Extract the (x, y) coordinate from the center of the cell holding the provided text.  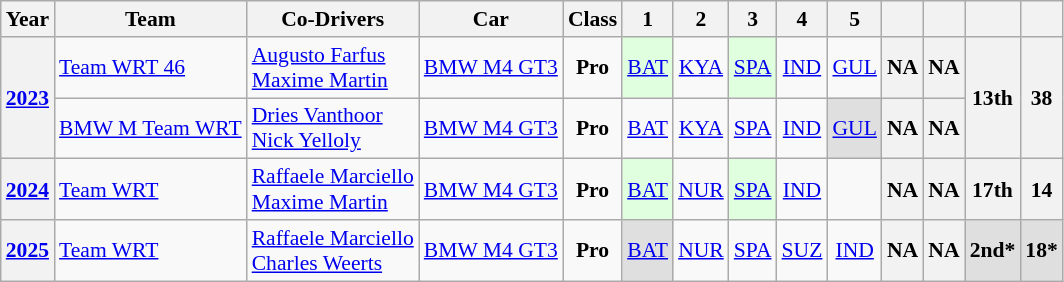
4 (802, 19)
17th (993, 190)
14 (1042, 190)
BMW M Team WRT (150, 128)
13th (993, 98)
Car (491, 19)
Class (592, 19)
Raffaele Marciello Charles Weerts (333, 250)
2024 (28, 190)
Dries Vanthoor Nick Yelloly (333, 128)
2nd* (993, 250)
Raffaele Marciello Maxime Martin (333, 190)
2 (701, 19)
38 (1042, 98)
Team WRT 46 (150, 68)
2025 (28, 250)
Team (150, 19)
SUZ (802, 250)
Augusto Farfus Maxime Martin (333, 68)
3 (753, 19)
1 (648, 19)
18* (1042, 250)
5 (854, 19)
Co-Drivers (333, 19)
Year (28, 19)
2023 (28, 98)
